Capture the cell that displays the provided text and extract its (X, Y) central coordinate. 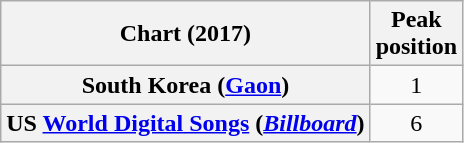
Chart (2017) (186, 34)
1 (416, 85)
Peakposition (416, 34)
US World Digital Songs (Billboard) (186, 123)
6 (416, 123)
South Korea (Gaon) (186, 85)
